Detect which cell encompasses the target text, then output its (X, Y) center coordinate. 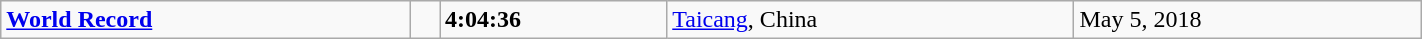
Taicang, China (870, 20)
4:04:36 (554, 20)
World Record (206, 20)
May 5, 2018 (1248, 20)
